Locate the cell with the specified text and output its [X, Y] center coordinate. 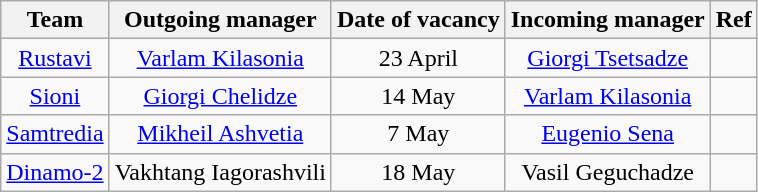
Vasil Geguchadze [608, 172]
Ref [734, 20]
Mikheil Ashvetia [220, 134]
Outgoing manager [220, 20]
Vakhtang Iagorashvili [220, 172]
Eugenio Sena [608, 134]
18 May [418, 172]
7 May [418, 134]
23 April [418, 58]
Date of vacancy [418, 20]
14 May [418, 96]
Sioni [55, 96]
Dinamo-2 [55, 172]
Giorgi Chelidze [220, 96]
Giorgi Tsetsadze [608, 58]
Rustavi [55, 58]
Samtredia [55, 134]
Incoming manager [608, 20]
Team [55, 20]
